Detect which cell encompasses the target text, then output its (x, y) center coordinate. 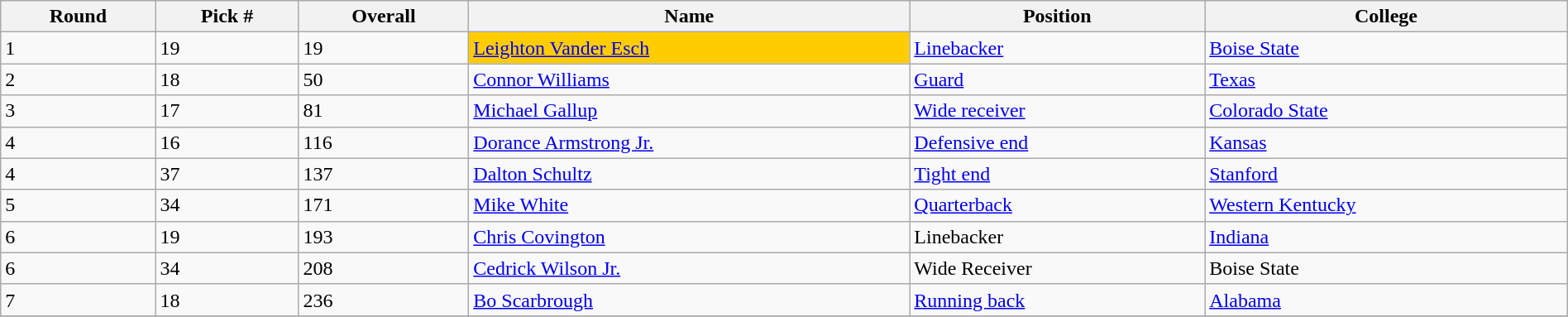
16 (227, 142)
Kansas (1386, 142)
Dorance Armstrong Jr. (690, 142)
Michael Gallup (690, 111)
171 (384, 205)
Cedrick Wilson Jr. (690, 268)
137 (384, 174)
208 (384, 268)
Round (78, 17)
7 (78, 300)
17 (227, 111)
Pick # (227, 17)
Alabama (1386, 300)
37 (227, 174)
Chris Covington (690, 237)
Leighton Vander Esch (690, 48)
2 (78, 79)
5 (78, 205)
Texas (1386, 79)
3 (78, 111)
Position (1057, 17)
Wide receiver (1057, 111)
Indiana (1386, 237)
81 (384, 111)
Overall (384, 17)
Defensive end (1057, 142)
College (1386, 17)
Connor Williams (690, 79)
1 (78, 48)
Bo Scarbrough (690, 300)
193 (384, 237)
116 (384, 142)
Quarterback (1057, 205)
Colorado State (1386, 111)
Dalton Schultz (690, 174)
Guard (1057, 79)
Western Kentucky (1386, 205)
50 (384, 79)
Mike White (690, 205)
Name (690, 17)
Wide Receiver (1057, 268)
Stanford (1386, 174)
Running back (1057, 300)
Tight end (1057, 174)
236 (384, 300)
